Search for the cell housing the specified text and yield its [X, Y] center coordinate. 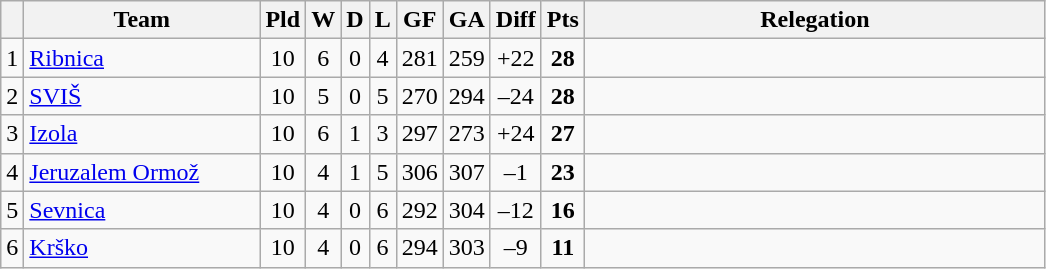
–9 [516, 248]
L [382, 20]
SVIŠ [142, 96]
273 [466, 134]
292 [420, 210]
Jeruzalem Ormož [142, 172]
Pld [283, 20]
Krško [142, 248]
306 [420, 172]
297 [420, 134]
11 [562, 248]
GF [420, 20]
270 [420, 96]
GA [466, 20]
+22 [516, 58]
–1 [516, 172]
281 [420, 58]
Pts [562, 20]
304 [466, 210]
Ribnica [142, 58]
2 [12, 96]
Sevnica [142, 210]
Izola [142, 134]
16 [562, 210]
Relegation [814, 20]
–12 [516, 210]
D [355, 20]
Diff [516, 20]
W [324, 20]
–24 [516, 96]
303 [466, 248]
Team [142, 20]
27 [562, 134]
+24 [516, 134]
307 [466, 172]
23 [562, 172]
259 [466, 58]
